For the text-containing cell, return its midpoint in (X, Y) coordinate format. 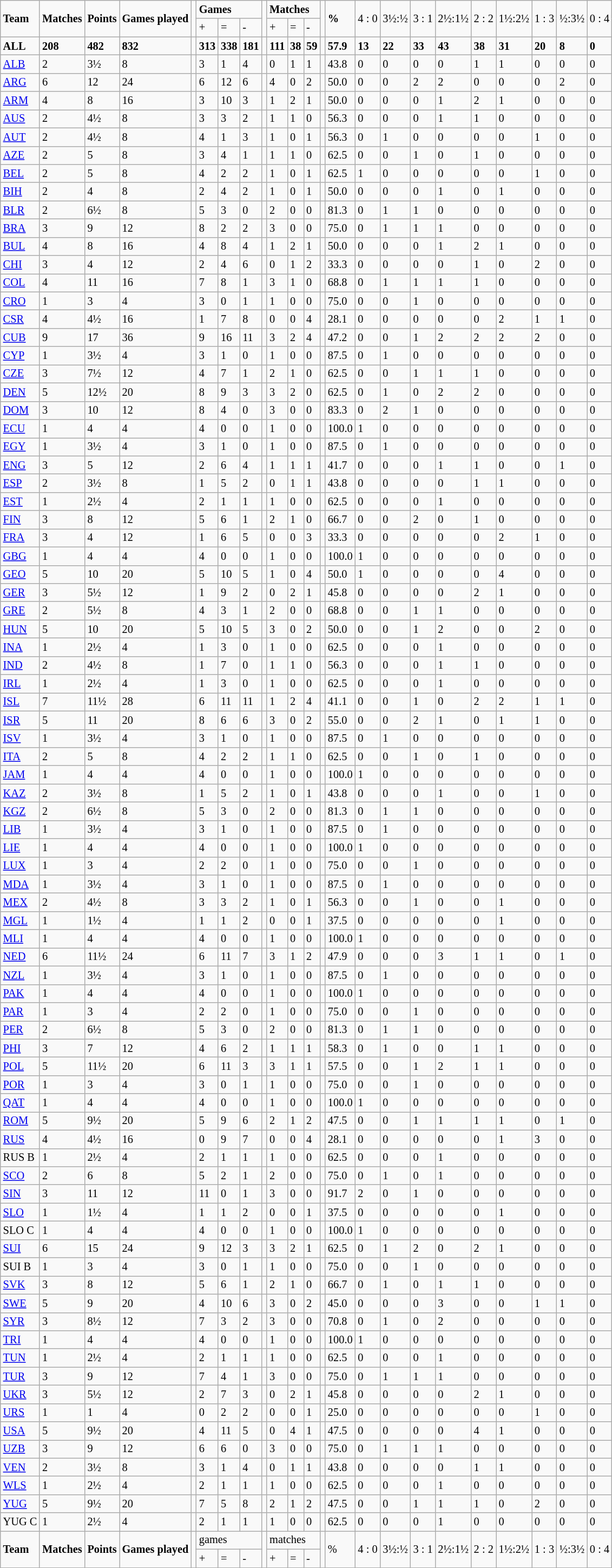
Games (229, 9)
ROM (21, 1121)
DOM (21, 410)
832 (156, 46)
USA (21, 1431)
181 (251, 46)
BRA (21, 228)
482 (102, 46)
338 (229, 46)
INA (21, 647)
UKR (21, 1394)
POR (21, 1084)
PAK (21, 994)
ARG (21, 82)
COL (21, 283)
ALB (21, 64)
28 (156, 702)
36 (156, 337)
IRL (21, 684)
CHI (21, 265)
CZE (21, 374)
RUS (21, 1139)
SLO (21, 1212)
83.3 (340, 410)
matches (293, 1540)
BEL (21, 173)
VEN (21, 1467)
15 (102, 1249)
58.3 (340, 1048)
AZE (21, 155)
PHI (21, 1048)
31 (514, 46)
SIN (21, 1194)
GBG (21, 556)
SVK (21, 1285)
KGZ (21, 811)
SUI (21, 1249)
KAZ (21, 793)
59 (312, 46)
LIE (21, 848)
MGL (21, 920)
8½ (102, 1322)
41.1 (340, 702)
AUS (21, 119)
TRI (21, 1340)
JAM (21, 775)
PER (21, 1030)
BLR (21, 210)
NED (21, 957)
208 (62, 46)
AUT (21, 137)
NZL (21, 975)
URS (21, 1413)
47.2 (340, 337)
47.9 (340, 957)
SUI B (21, 1267)
ITA (21, 756)
SCO (21, 1175)
WLS (21, 1485)
POL (21, 1066)
7½ (102, 374)
MEX (21, 903)
QAT (21, 1103)
SWE (21, 1303)
TUN (21, 1358)
YUG (21, 1504)
EST (21, 501)
LIB (21, 829)
LUX (21, 866)
ENG (21, 465)
ECU (21, 428)
BIH (21, 192)
BUL (21, 246)
GEO (21, 574)
22 (395, 46)
MLI (21, 939)
17 (102, 337)
25.0 (340, 1413)
70.8 (340, 1322)
GRE (21, 611)
CUB (21, 337)
45.0 (340, 1303)
111 (277, 46)
SLO C (21, 1230)
FIN (21, 520)
SYR (21, 1322)
313 (207, 46)
12½ (102, 392)
YUG C (21, 1522)
FRA (21, 538)
RUS B (21, 1158)
MDA (21, 884)
HUN (21, 629)
games (229, 1540)
57.5 (340, 1066)
ALL (21, 46)
EGY (21, 447)
CYP (21, 356)
CSR (21, 319)
ARM (21, 101)
TUR (21, 1376)
41.7 (340, 465)
UZB (21, 1449)
DEN (21, 392)
ESP (21, 483)
CRO (21, 301)
GER (21, 592)
ISV (21, 739)
PAR (21, 1011)
ISR (21, 720)
43 (453, 46)
IND (21, 665)
91.7 (340, 1194)
55.0 (340, 720)
ISL (21, 702)
33 (423, 46)
13 (368, 46)
57.9 (340, 46)
